Extract the [X, Y] coordinate from the center of the cell holding the provided text.  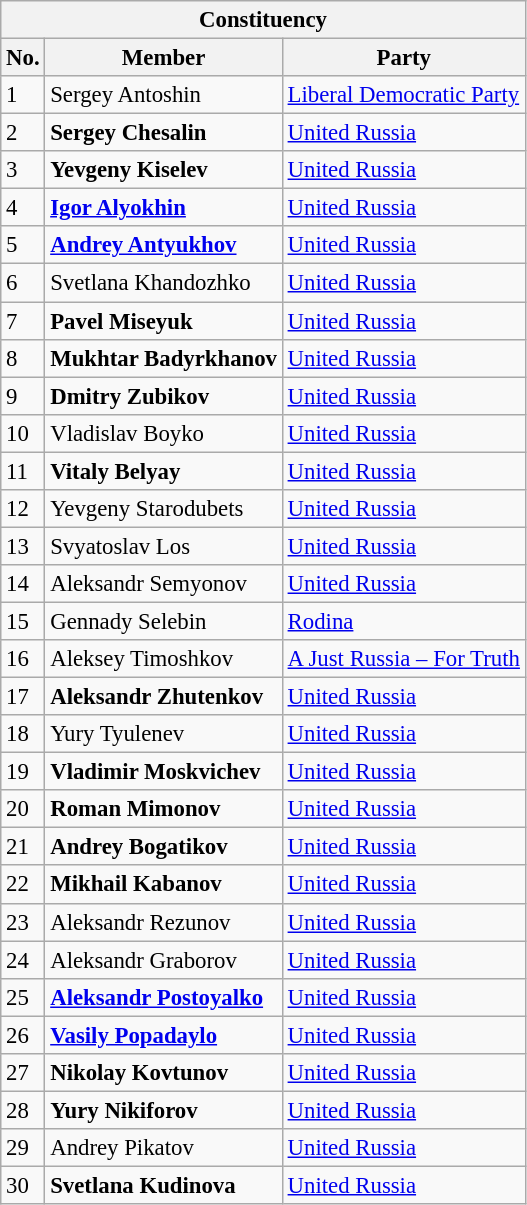
Aleksey Timoshkov [164, 659]
Roman Mimonov [164, 809]
Svetlana Kudinova [164, 1185]
6 [23, 283]
Yevgeny Starodubets [164, 509]
Aleksandr Postoyalko [164, 997]
No. [23, 58]
Dmitry Zubikov [164, 396]
20 [23, 809]
A Just Russia – For Truth [404, 659]
Andrey Bogatikov [164, 847]
21 [23, 847]
9 [23, 396]
Liberal Democratic Party [404, 95]
Sergey Chesalin [164, 133]
Yury Nikiforov [164, 1110]
Sergey Antoshin [164, 95]
7 [23, 321]
Andrey Antyukhov [164, 245]
Gennady Selebin [164, 621]
18 [23, 734]
Yevgeny Kiselev [164, 170]
26 [23, 1035]
5 [23, 245]
Svetlana Khandozhko [164, 283]
28 [23, 1110]
Yury Tyulenev [164, 734]
10 [23, 433]
25 [23, 997]
Rodina [404, 621]
23 [23, 922]
Pavel Miseyuk [164, 321]
Aleksandr Rezunov [164, 922]
8 [23, 358]
3 [23, 170]
Nikolay Kovtunov [164, 1073]
19 [23, 772]
4 [23, 208]
Mukhtar Badyrkhanov [164, 358]
13 [23, 546]
16 [23, 659]
Vladislav Boyko [164, 433]
17 [23, 697]
Mikhail Kabanov [164, 885]
Andrey Pikatov [164, 1148]
1 [23, 95]
Aleksandr Zhutenkov [164, 697]
Svyatoslav Los [164, 546]
Vitaly Belyay [164, 471]
Vladimir Moskvichev [164, 772]
14 [23, 584]
29 [23, 1148]
2 [23, 133]
Igor Alyokhin [164, 208]
Member [164, 58]
22 [23, 885]
Aleksandr Semyonov [164, 584]
Vasily Popadaylo [164, 1035]
12 [23, 509]
Party [404, 58]
30 [23, 1185]
11 [23, 471]
24 [23, 960]
Constituency [263, 20]
Aleksandr Graborov [164, 960]
15 [23, 621]
27 [23, 1073]
